Return the [X, Y] coordinate for the center point of the cell that contains the specified text.  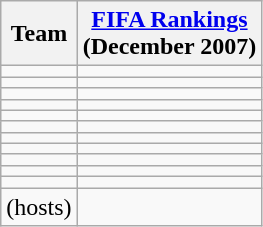
Team [39, 34]
(hosts) [39, 207]
FIFA Rankings(December 2007) [170, 34]
